For the text-containing cell, return its midpoint in (X, Y) coordinate format. 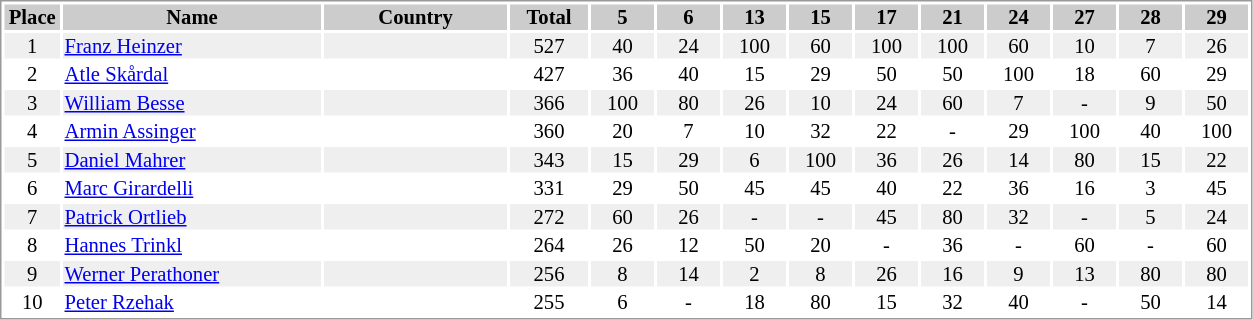
Franz Heinzer (192, 46)
Armin Assinger (192, 131)
Atle Skårdal (192, 75)
427 (549, 75)
264 (549, 245)
Total (549, 17)
1 (32, 46)
Name (192, 17)
Marc Girardelli (192, 189)
27 (1084, 17)
Place (32, 17)
272 (549, 217)
Hannes Trinkl (192, 245)
256 (549, 274)
12 (688, 245)
Daniel Mahrer (192, 160)
Peter Rzehak (192, 303)
William Besse (192, 103)
21 (952, 17)
527 (549, 46)
366 (549, 103)
Country (416, 17)
Werner Perathoner (192, 274)
255 (549, 303)
343 (549, 160)
28 (1150, 17)
17 (886, 17)
Patrick Ortlieb (192, 217)
360 (549, 131)
331 (549, 189)
4 (32, 131)
